Identify which cell holds the provided text, then report its [X, Y] central coordinate. 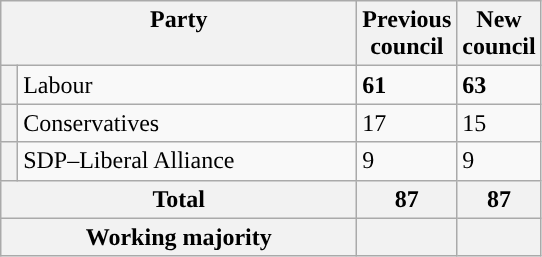
New council [499, 34]
Working majority [179, 237]
SDP–Liberal Alliance [188, 161]
Labour [188, 85]
17 [407, 123]
Previous council [407, 34]
Conservatives [188, 123]
Party [179, 34]
63 [499, 85]
61 [407, 85]
Total [179, 199]
15 [499, 123]
